Pinpoint the cell where the given text exists, returning its (X, Y) midpoint coordinate. 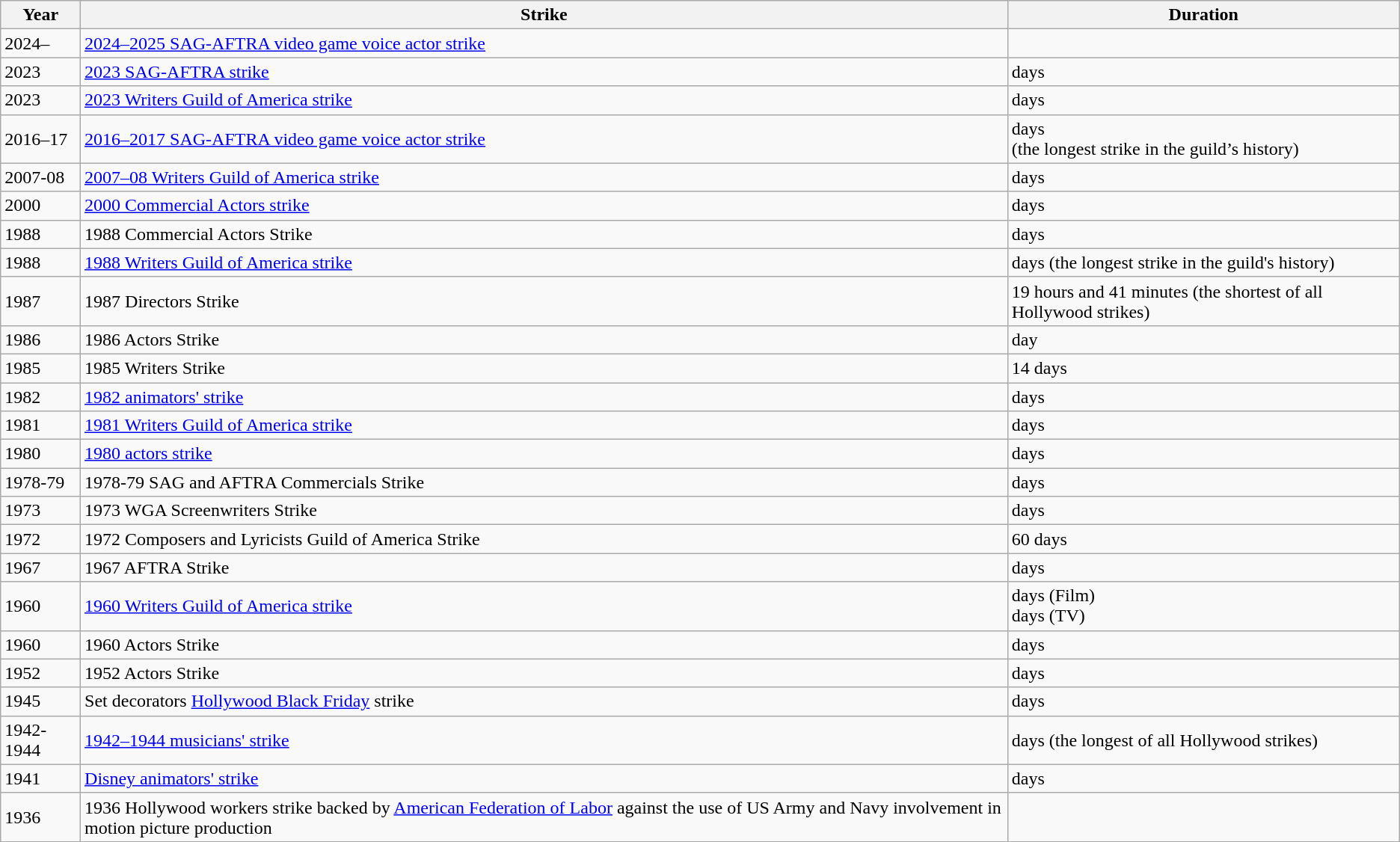
2023 Writers Guild of America strike (544, 100)
1986 (40, 339)
1936 (40, 817)
1981 Writers Guild of America strike (544, 425)
14 days (1203, 368)
1942–1944 musicians' strike (544, 740)
2016–2017 SAG-AFTRA video game voice actor strike (544, 139)
Year (40, 15)
1988 Commercial Actors Strike (544, 234)
2007-08 (40, 177)
1982 (40, 397)
1978-79 (40, 482)
60 days (1203, 539)
days (the longest of all Hollywood strikes) (1203, 740)
1936 Hollywood workers strike backed by American Federation of Labor against the use of US Army and Navy involvement in motion picture production (544, 817)
1972 Composers and Lyricists Guild of America Strike (544, 539)
2007–08 Writers Guild of America strike (544, 177)
1987 (40, 301)
2016–17 (40, 139)
19 hours and 41 minutes (the shortest of all Hollywood strikes) (1203, 301)
2024– (40, 43)
Duration (1203, 15)
1978-79 SAG and AFTRA Commercials Strike (544, 482)
1973 (40, 511)
1952 (40, 673)
1981 (40, 425)
2000 Commercial Actors strike (544, 206)
day (1203, 339)
2024–2025 SAG-AFTRA video game voice actor strike (544, 43)
1942-1944 (40, 740)
1987 Directors Strike (544, 301)
Disney animators' strike (544, 778)
1980 actors strike (544, 454)
days (Film) days (TV) (1203, 606)
1967 (40, 568)
1985 Writers Strike (544, 368)
1960 Writers Guild of America strike (544, 606)
1952 Actors Strike (544, 673)
2000 (40, 206)
1986 Actors Strike (544, 339)
1985 (40, 368)
1973 WGA Screenwriters Strike (544, 511)
1972 (40, 539)
days (the longest strike in the guild's history) (1203, 262)
1988 Writers Guild of America strike (544, 262)
Set decorators Hollywood Black Friday strike (544, 701)
1980 (40, 454)
1960 Actors Strike (544, 645)
1982 animators' strike (544, 397)
1941 (40, 778)
Strike (544, 15)
1967 AFTRA Strike (544, 568)
days(the longest strike in the guild’s history) (1203, 139)
1945 (40, 701)
2023 SAG-AFTRA strike (544, 72)
